Find where the given text appears and provide that cell's center as [X, Y] coordinate. 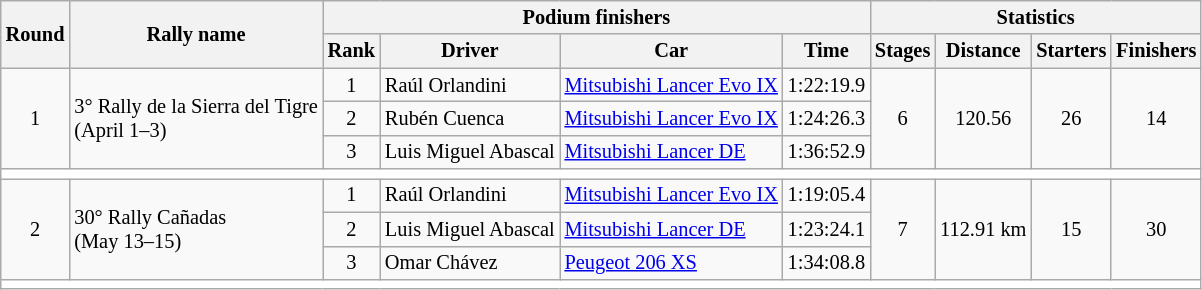
1:22:19.9 [826, 85]
Rank [352, 51]
Starters [1071, 51]
1:36:52.9 [826, 152]
Statistics [1036, 17]
26 [1071, 118]
7 [902, 228]
Peugeot 206 XS [672, 263]
1:24:26.3 [826, 118]
Car [672, 51]
Podium finishers [596, 17]
Driver [470, 51]
15 [1071, 228]
112.91 km [983, 228]
3° Rally de la Sierra del Tigre(April 1–3) [196, 118]
1:34:08.8 [826, 263]
Rally name [196, 34]
Omar Chávez [470, 263]
Stages [902, 51]
Round [36, 34]
Rubén Cuenca [470, 118]
30° Rally Cañadas(May 13–15) [196, 228]
14 [1156, 118]
1:19:05.4 [826, 195]
Time [826, 51]
1:23:24.1 [826, 229]
120.56 [983, 118]
Distance [983, 51]
Finishers [1156, 51]
30 [1156, 228]
6 [902, 118]
